Search for the cell housing the specified text and yield its (X, Y) center coordinate. 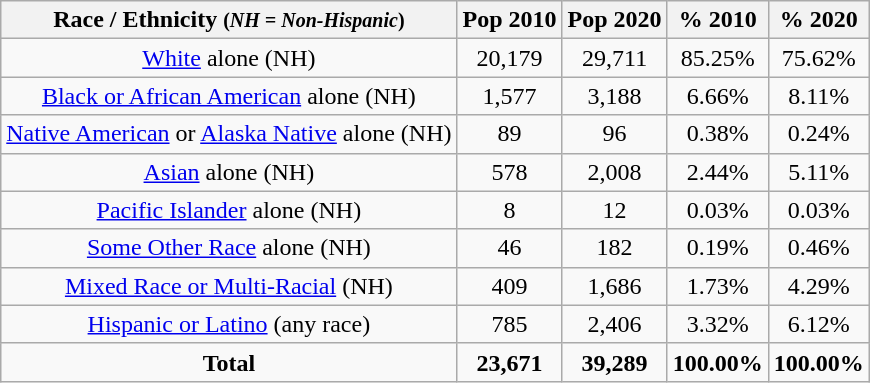
3,188 (614, 96)
0.24% (818, 134)
5.11% (818, 172)
0.46% (818, 248)
Some Other Race alone (NH) (229, 248)
Black or African American alone (NH) (229, 96)
Pacific Islander alone (NH) (229, 210)
Race / Ethnicity (NH = Non-Hispanic) (229, 20)
% 2020 (818, 20)
Pop 2010 (510, 20)
1,686 (614, 286)
785 (510, 324)
23,671 (510, 362)
2,008 (614, 172)
White alone (NH) (229, 58)
0.38% (718, 134)
578 (510, 172)
8 (510, 210)
29,711 (614, 58)
85.25% (718, 58)
89 (510, 134)
Hispanic or Latino (any race) (229, 324)
8.11% (818, 96)
182 (614, 248)
Pop 2020 (614, 20)
39,289 (614, 362)
Native American or Alaska Native alone (NH) (229, 134)
96 (614, 134)
1.73% (718, 286)
6.12% (818, 324)
% 2010 (718, 20)
1,577 (510, 96)
20,179 (510, 58)
409 (510, 286)
Asian alone (NH) (229, 172)
12 (614, 210)
4.29% (818, 286)
46 (510, 248)
Mixed Race or Multi-Racial (NH) (229, 286)
2.44% (718, 172)
3.32% (718, 324)
2,406 (614, 324)
0.19% (718, 248)
Total (229, 362)
75.62% (818, 58)
6.66% (718, 96)
